Provide the [x, y] coordinate of the cell's center where the given text is located.  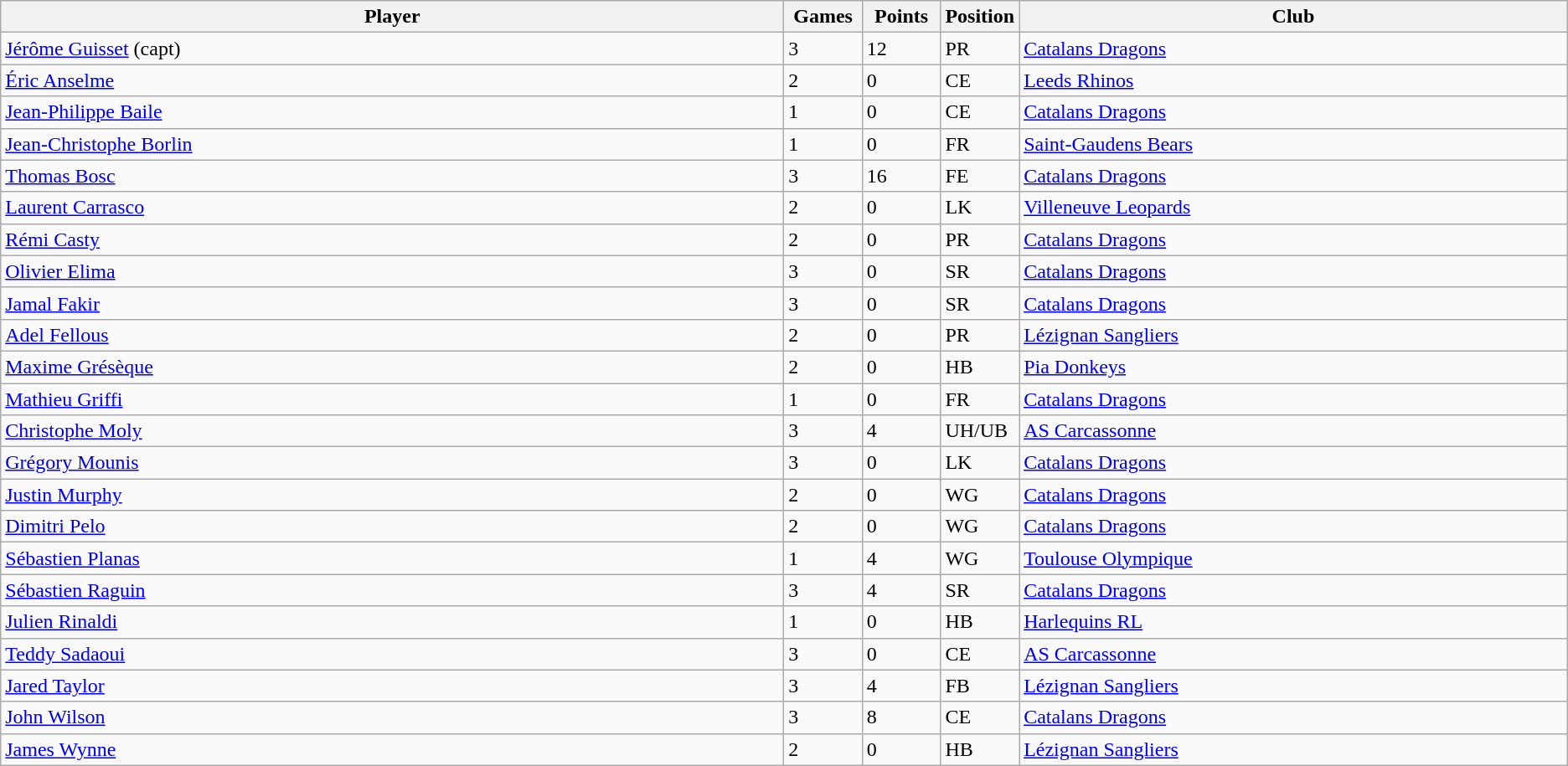
Points [901, 17]
Jean-Philippe Baile [392, 112]
Jérôme Guisset (capt) [392, 49]
Pia Donkeys [1293, 367]
FE [980, 176]
Leeds Rhinos [1293, 80]
Maxime Grésèque [392, 367]
Games [823, 17]
8 [901, 717]
Jared Taylor [392, 686]
16 [901, 176]
Julien Rinaldi [392, 622]
Toulouse Olympique [1293, 558]
Grégory Mounis [392, 463]
FB [980, 686]
Justin Murphy [392, 495]
Position [980, 17]
12 [901, 49]
Thomas Bosc [392, 176]
Mathieu Griffi [392, 399]
James Wynne [392, 749]
Club [1293, 17]
UH/UB [980, 431]
Harlequins RL [1293, 622]
Jean-Christophe Borlin [392, 144]
Olivier Elima [392, 271]
Éric Anselme [392, 80]
Dimitri Pelo [392, 527]
Rémi Casty [392, 239]
Player [392, 17]
Laurent Carrasco [392, 208]
Saint-Gaudens Bears [1293, 144]
Sébastien Planas [392, 558]
Adel Fellous [392, 335]
Sébastien Raguin [392, 590]
John Wilson [392, 717]
Villeneuve Leopards [1293, 208]
Jamal Fakir [392, 303]
Teddy Sadaoui [392, 654]
Christophe Moly [392, 431]
